Capture the cell that displays the provided text and extract its [x, y] central coordinate. 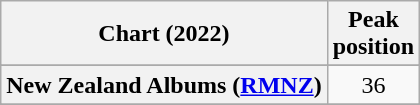
Chart (2022) [164, 34]
36 [373, 85]
Peakposition [373, 34]
New Zealand Albums (RMNZ) [164, 85]
